Detect which cell encompasses the target text, then output its (x, y) center coordinate. 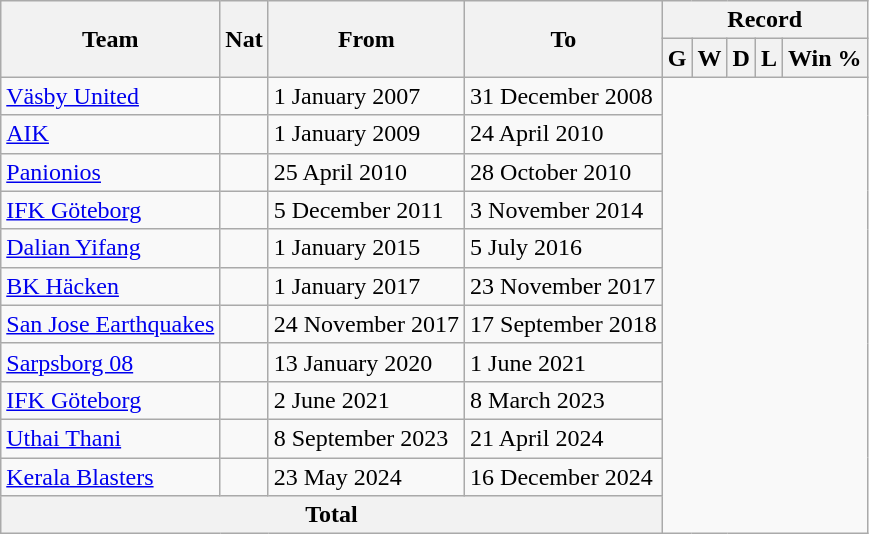
1 January 2009 (366, 134)
8 September 2023 (366, 438)
Uthai Thani (110, 438)
31 December 2008 (564, 96)
Nat (244, 39)
3 November 2014 (564, 210)
25 April 2010 (366, 172)
From (366, 39)
W (710, 58)
1 January 2017 (366, 286)
Dalian Yifang (110, 248)
13 January 2020 (366, 362)
BK Häcken (110, 286)
24 November 2017 (366, 324)
23 November 2017 (564, 286)
1 January 2007 (366, 96)
Team (110, 39)
21 April 2024 (564, 438)
23 May 2024 (366, 477)
G (677, 58)
To (564, 39)
8 March 2023 (564, 400)
2 June 2021 (366, 400)
28 October 2010 (564, 172)
17 September 2018 (564, 324)
Väsby United (110, 96)
AIK (110, 134)
Win % (826, 58)
Panionios (110, 172)
Kerala Blasters (110, 477)
24 April 2010 (564, 134)
1 June 2021 (564, 362)
San Jose Earthquakes (110, 324)
1 January 2015 (366, 248)
Total (332, 515)
Record (764, 20)
5 December 2011 (366, 210)
Sarpsborg 08 (110, 362)
L (768, 58)
16 December 2024 (564, 477)
D (741, 58)
5 July 2016 (564, 248)
